Capture the cell that displays the provided text and extract its (x, y) central coordinate. 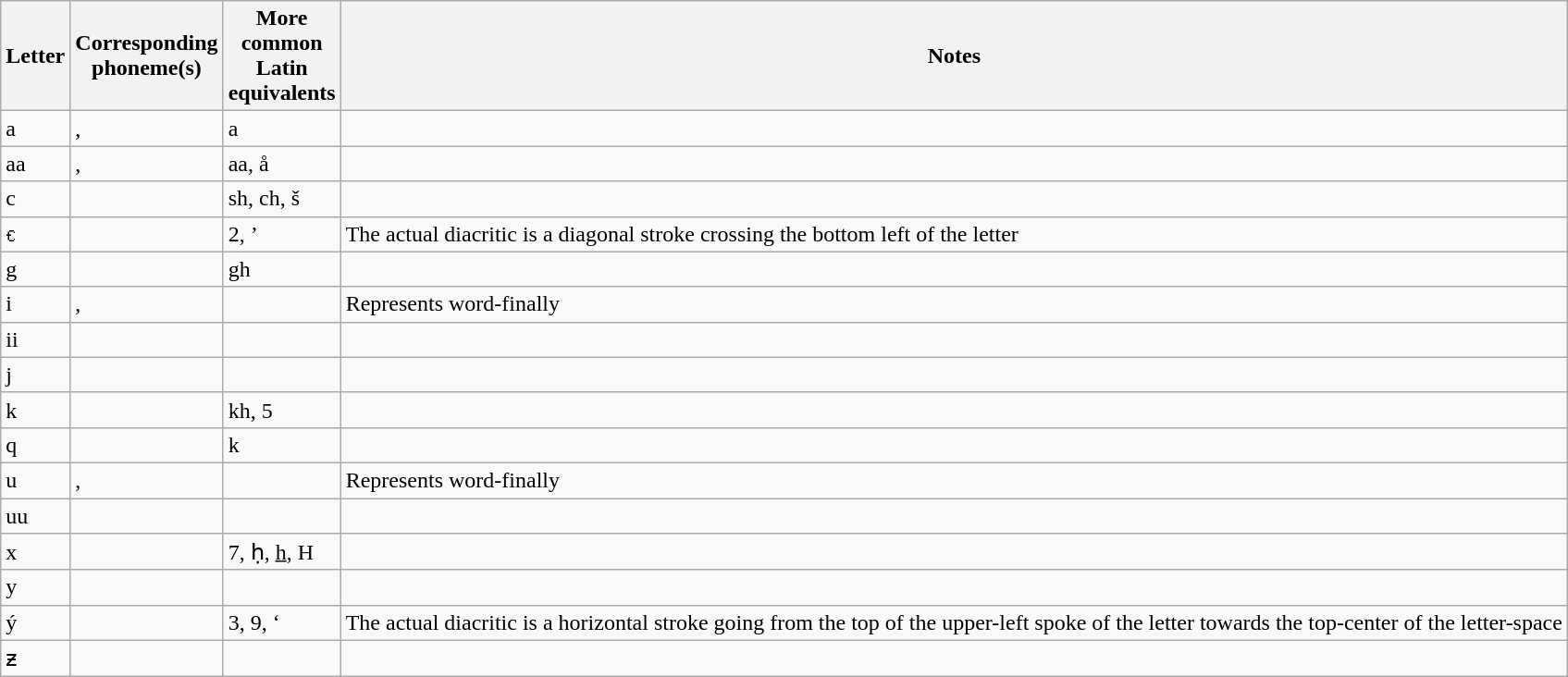
ƶ (35, 659)
7, ḥ, h, H (281, 552)
The actual diacritic is a diagonal stroke crossing the bottom left of the letter (954, 234)
2, ’ (281, 234)
3, 9, ‘ (281, 622)
sh, ch, š (281, 199)
uu (35, 515)
ii (35, 339)
kh, 5 (281, 410)
aa (35, 164)
j (35, 375)
ý (35, 622)
Correspondingphoneme(s) (146, 55)
i (35, 304)
aa, å (281, 164)
q (35, 445)
ꞓ (35, 234)
c (35, 199)
g (35, 269)
u (35, 480)
The actual diacritic is a horizontal stroke going from the top of the upper-left spoke of the letter towards the top-center of the letter-space (954, 622)
Letter (35, 55)
x (35, 552)
MorecommonLatinequivalents (281, 55)
y (35, 587)
Notes (954, 55)
gh (281, 269)
